For the text-containing cell, return its midpoint in [x, y] coordinate format. 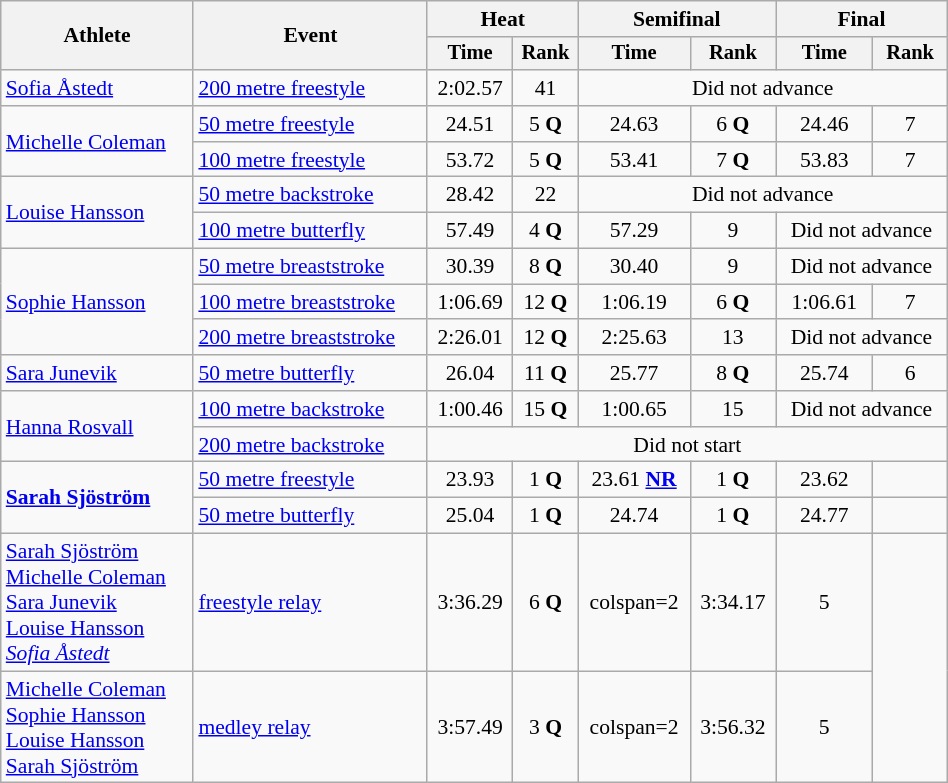
24.63 [634, 124]
1:06.19 [634, 302]
50 metre backstroke [310, 195]
23.62 [824, 480]
24.46 [824, 124]
Sofia Åstedt [98, 88]
3:56.32 [732, 727]
Hanna Rosvall [98, 426]
Heat [502, 19]
25.74 [824, 373]
3 Q [546, 727]
53.83 [824, 160]
57.29 [634, 231]
50 metre breaststroke [310, 267]
Louise Hansson [98, 212]
1:00.65 [634, 409]
100 metre backstroke [310, 409]
41 [546, 88]
15 [732, 409]
Final [862, 19]
1:00.46 [470, 409]
30.39 [470, 267]
28.42 [470, 195]
23.61 NR [634, 480]
25.04 [470, 516]
26.04 [470, 373]
Did not start [687, 445]
15 Q [546, 409]
Semifinal [677, 19]
100 metre butterfly [310, 231]
24.77 [824, 516]
2:02.57 [470, 88]
Sophie Hansson [98, 302]
11 Q [546, 373]
Michelle Coleman [98, 142]
200 metre breaststroke [310, 338]
1:06.61 [824, 302]
Event [310, 36]
23.93 [470, 480]
24.51 [470, 124]
1:06.69 [470, 302]
30.40 [634, 267]
53.41 [634, 160]
2:25.63 [634, 338]
3:36.29 [470, 603]
medley relay [310, 727]
25.77 [634, 373]
3:57.49 [470, 727]
Sarah Sjöström Michelle Coleman Sara Junevik Louise HanssonSofia Åstedt [98, 603]
100 metre breaststroke [310, 302]
Sarah Sjöström [98, 498]
200 metre backstroke [310, 445]
Michelle Coleman Sophie HanssonLouise Hansson Sarah Sjöström [98, 727]
Athlete [98, 36]
3:34.17 [732, 603]
100 metre freestyle [310, 160]
4 Q [546, 231]
200 metre freestyle [310, 88]
freestyle relay [310, 603]
22 [546, 195]
Sara Junevik [98, 373]
6 [910, 373]
53.72 [470, 160]
13 [732, 338]
2:26.01 [470, 338]
24.74 [634, 516]
7 Q [732, 160]
57.49 [470, 231]
